Identify which cell holds the provided text, then report its (X, Y) central coordinate. 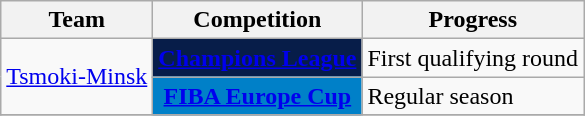
Regular season (473, 96)
Team (77, 20)
Tsmoki-Minsk (77, 77)
FIBA Europe Cup (258, 96)
First qualifying round (473, 58)
Champions League (258, 58)
Progress (473, 20)
Competition (258, 20)
